Return the (x, y) coordinate for the center point of the cell that contains the specified text.  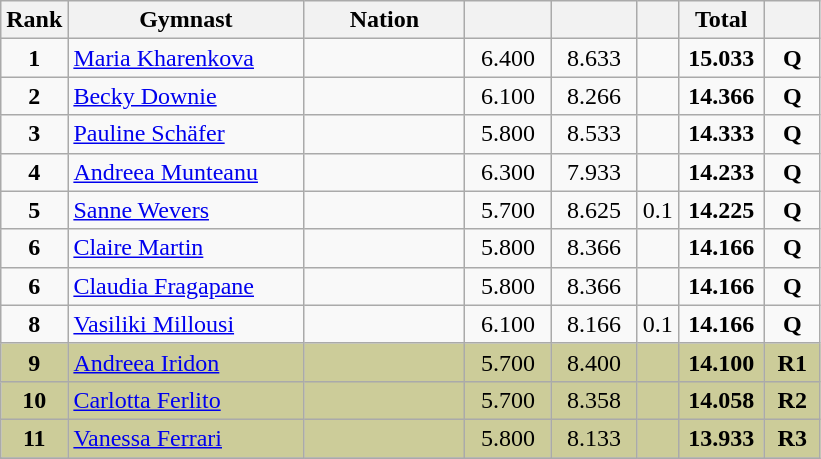
8.533 (594, 134)
13.933 (721, 438)
Vasiliki Millousi (186, 324)
6.400 (508, 58)
Claudia Fragapane (186, 286)
Gymnast (186, 20)
R1 (792, 362)
8.633 (594, 58)
14.333 (721, 134)
Andreea Iridon (186, 362)
10 (34, 400)
Vanessa Ferrari (186, 438)
Maria Kharenkova (186, 58)
8.400 (594, 362)
8 (34, 324)
7.933 (594, 172)
8.358 (594, 400)
Claire Martin (186, 248)
14.225 (721, 210)
14.058 (721, 400)
8.266 (594, 96)
Andreea Munteanu (186, 172)
1 (34, 58)
6.300 (508, 172)
11 (34, 438)
14.366 (721, 96)
4 (34, 172)
Sanne Wevers (186, 210)
2 (34, 96)
9 (34, 362)
14.233 (721, 172)
Nation (384, 20)
14.100 (721, 362)
5 (34, 210)
R3 (792, 438)
8.625 (594, 210)
R2 (792, 400)
Becky Downie (186, 96)
Carlotta Ferlito (186, 400)
Pauline Schäfer (186, 134)
Total (721, 20)
Rank (34, 20)
3 (34, 134)
15.033 (721, 58)
8.133 (594, 438)
8.166 (594, 324)
